Provide the (x, y) coordinate of the cell's center where the given text is located.  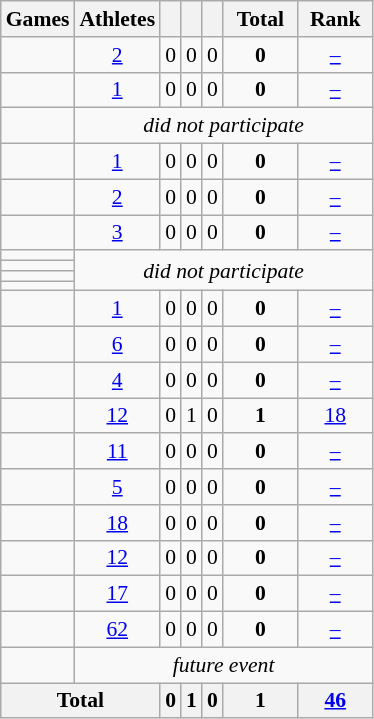
11 (117, 452)
6 (117, 345)
Athletes (117, 19)
17 (117, 594)
Rank (336, 19)
3 (117, 233)
46 (336, 701)
future event (223, 665)
4 (117, 380)
5 (117, 487)
62 (117, 630)
Games (38, 19)
